Extract the (x, y) coordinate from the center of the cell holding the provided text.  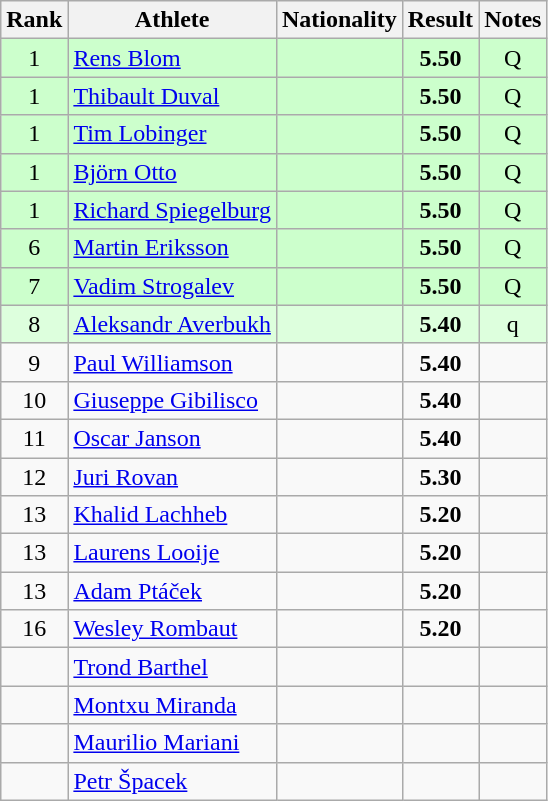
16 (34, 629)
Paul Williamson (172, 362)
Laurens Looije (172, 553)
q (513, 324)
7 (34, 286)
Aleksandr Averbukh (172, 324)
6 (34, 248)
12 (34, 477)
Vadim Strogalev (172, 286)
8 (34, 324)
Result (440, 20)
5.30 (440, 477)
Montxu Miranda (172, 705)
11 (34, 438)
Juri Rovan (172, 477)
Notes (513, 20)
9 (34, 362)
Giuseppe Gibilisco (172, 400)
Richard Spiegelburg (172, 210)
Adam Ptáček (172, 591)
10 (34, 400)
Thibault Duval (172, 96)
Wesley Rombaut (172, 629)
Rens Blom (172, 58)
Oscar Janson (172, 438)
Maurilio Mariani (172, 743)
Martin Eriksson (172, 248)
Petr Špacek (172, 781)
Athlete (172, 20)
Trond Barthel (172, 667)
Nationality (339, 20)
Björn Otto (172, 172)
Khalid Lachheb (172, 515)
Tim Lobinger (172, 134)
Rank (34, 20)
